Extract the (X, Y) coordinate from the center of the cell holding the provided text.  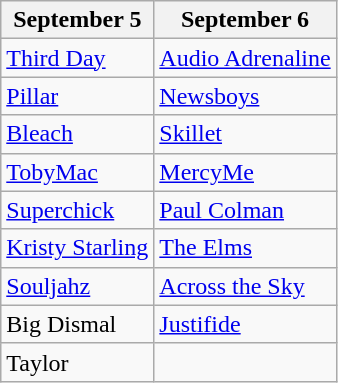
Third Day (78, 58)
The Elms (245, 248)
Bleach (78, 134)
Taylor (78, 362)
Souljahz (78, 286)
Justifide (245, 324)
Big Dismal (78, 324)
TobyMac (78, 172)
Audio Adrenaline (245, 58)
September 5 (78, 20)
Pillar (78, 96)
September 6 (245, 20)
Superchick (78, 210)
Kristy Starling (78, 248)
Paul Colman (245, 210)
Across the Sky (245, 286)
Skillet (245, 134)
MercyMe (245, 172)
Newsboys (245, 96)
